Capture the cell that displays the provided text and extract its [x, y] central coordinate. 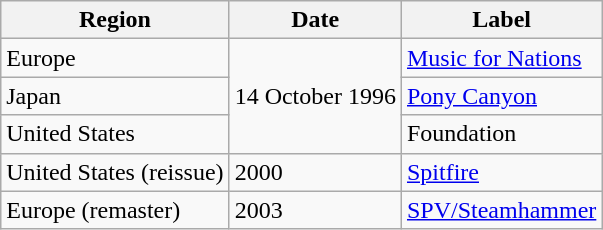
14 October 1996 [315, 96]
Japan [115, 96]
United States (reissue) [115, 172]
Europe [115, 58]
United States [115, 134]
Spitfire [501, 172]
Foundation [501, 134]
2000 [315, 172]
SPV/Steamhammer [501, 210]
Europe (remaster) [115, 210]
Music for Nations [501, 58]
Date [315, 20]
Pony Canyon [501, 96]
Label [501, 20]
Region [115, 20]
2003 [315, 210]
